Identify which cell holds the provided text, then report its (x, y) central coordinate. 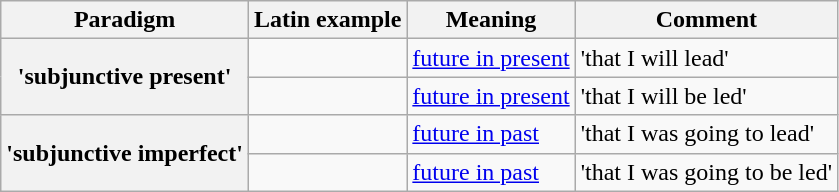
'that I will lead' (706, 58)
'subjunctive present' (125, 77)
'subjunctive imperfect' (125, 153)
'that I was going to be led' (706, 172)
'that I was going to lead' (706, 134)
Comment (706, 20)
Meaning (491, 20)
'that I will be led' (706, 96)
Latin example (327, 20)
Paradigm (125, 20)
